Locate the cell with the specified text and output its (x, y) center coordinate. 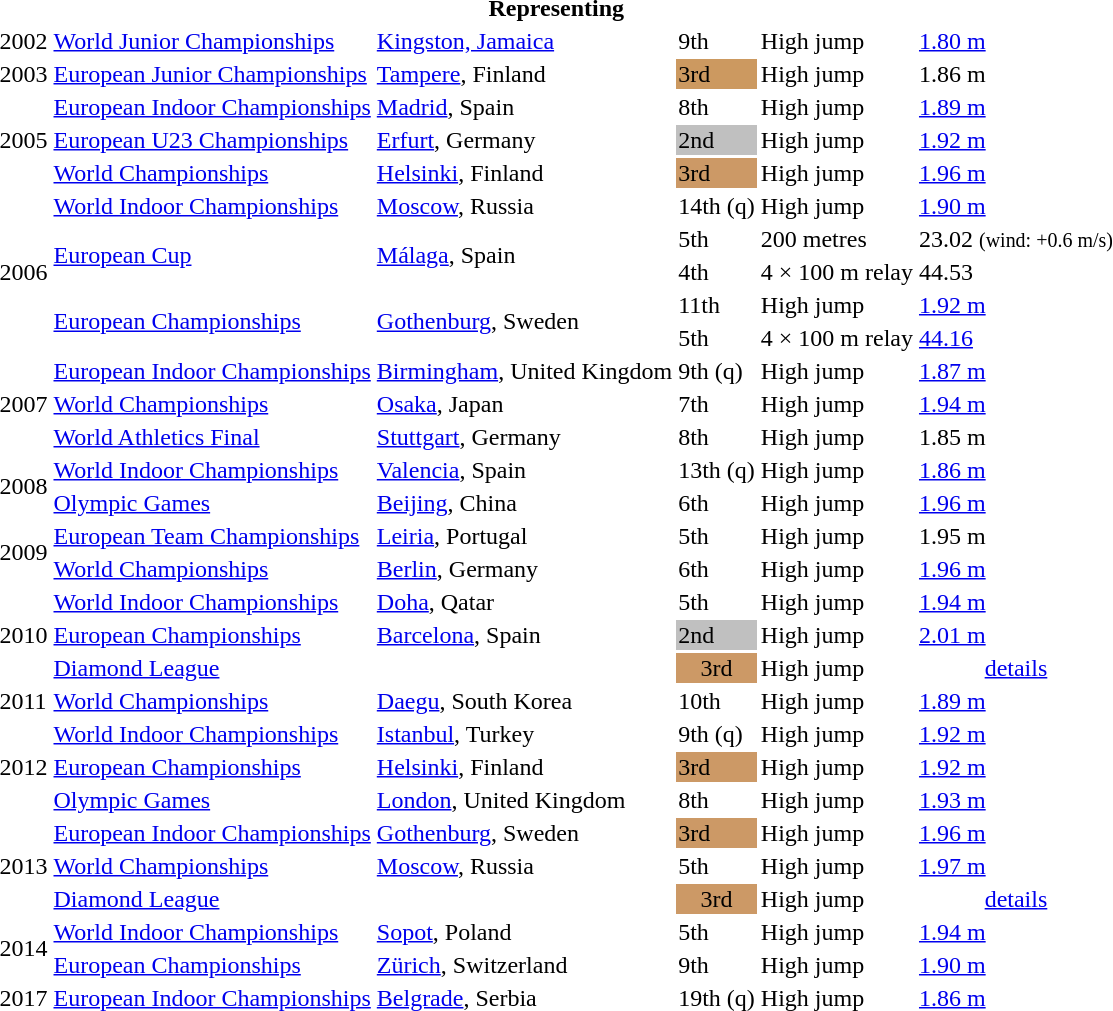
Stuttgart, Germany (524, 437)
World Athletics Final (212, 437)
Berlin, Germany (524, 569)
Barcelona, Spain (524, 635)
Erfurt, Germany (524, 140)
Leiria, Portugal (524, 536)
Beijing, China (524, 503)
Madrid, Spain (524, 107)
Birmingham, United Kingdom (524, 371)
200 metres (836, 239)
European U23 Championships (212, 140)
Sopot, Poland (524, 932)
World Junior Championships (212, 41)
13th (q) (717, 470)
European Team Championships (212, 536)
11th (717, 305)
4th (717, 272)
Doha, Qatar (524, 602)
European Cup (212, 256)
London, United Kingdom (524, 800)
Tampere, Finland (524, 74)
European Junior Championships (212, 74)
Osaka, Japan (524, 404)
Kingston, Jamaica (524, 41)
Zürich, Switzerland (524, 965)
14th (q) (717, 206)
Valencia, Spain (524, 470)
10th (717, 701)
Málaga, Spain (524, 256)
Istanbul, Turkey (524, 734)
7th (717, 404)
Daegu, South Korea (524, 701)
